Pinpoint the cell where the given text exists, returning its [X, Y] midpoint coordinate. 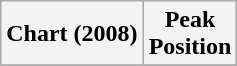
Chart (2008) [72, 34]
PeakPosition [190, 34]
